Detect which cell encompasses the target text, then output its (x, y) center coordinate. 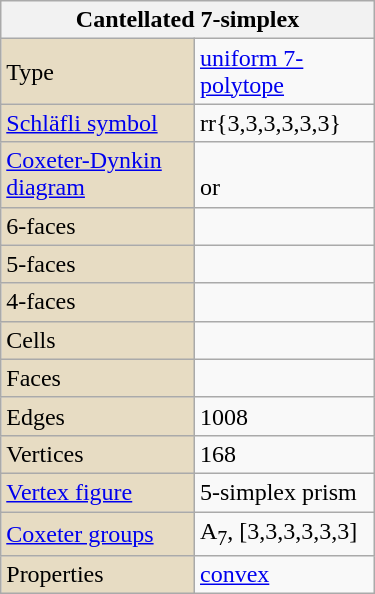
168 (284, 454)
rr{3,3,3,3,3,3} (284, 123)
Properties (98, 575)
Type (98, 72)
6-faces (98, 226)
Coxeter groups (98, 534)
4-faces (98, 302)
Vertices (98, 454)
Schläfli symbol (98, 123)
Vertex figure (98, 492)
Edges (98, 416)
Faces (98, 378)
convex (284, 575)
5-simplex prism (284, 492)
uniform 7-polytope (284, 72)
5-faces (98, 264)
A7, [3,3,3,3,3,3] (284, 534)
or (284, 174)
Cantellated 7-simplex (188, 20)
Cells (98, 340)
Coxeter-Dynkin diagram (98, 174)
1008 (284, 416)
